Pinpoint the cell where the given text exists, returning its (x, y) midpoint coordinate. 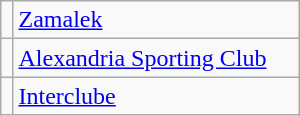
Interclube (156, 96)
Zamalek (156, 20)
Alexandria Sporting Club (156, 58)
